Capture the cell that displays the provided text and extract its [x, y] central coordinate. 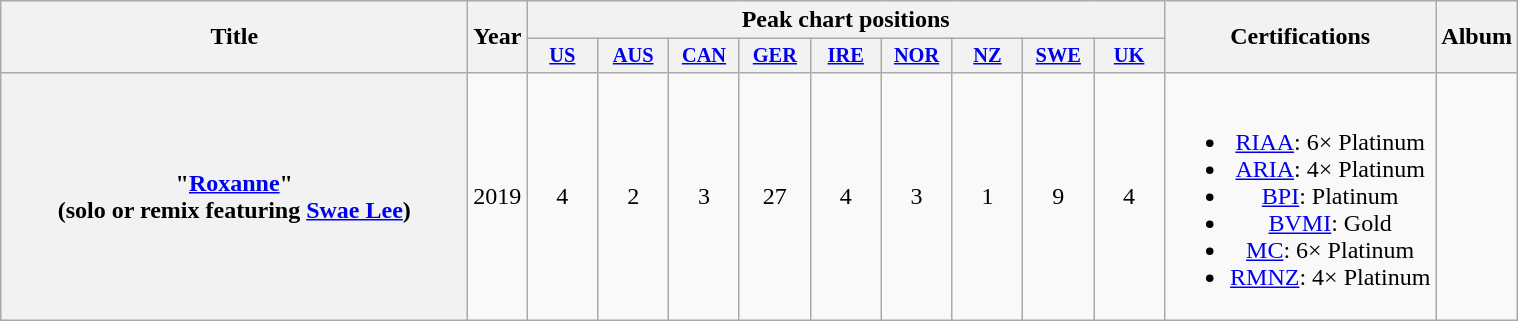
NZ [988, 56]
Peak chart positions [846, 20]
RIAA: 6× PlatinumARIA: 4× PlatinumBPI: PlatinumBVMI: GoldMC: 6× PlatinumRMNZ: 4× Platinum [1300, 196]
2 [634, 196]
2019 [498, 196]
Album [1477, 37]
9 [1058, 196]
Certifications [1300, 37]
GER [774, 56]
1 [988, 196]
UK [1130, 56]
AUS [634, 56]
Year [498, 37]
IRE [846, 56]
27 [774, 196]
US [562, 56]
Title [234, 37]
CAN [704, 56]
SWE [1058, 56]
NOR [916, 56]
"Roxanne"(solo or remix featuring Swae Lee) [234, 196]
